Return the [x, y] coordinate for the center point of the cell that contains the specified text.  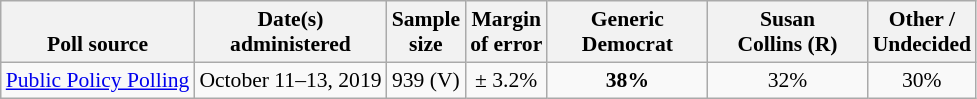
Date(s)administered [290, 32]
Poll source [98, 32]
32% [787, 80]
October 11–13, 2019 [290, 80]
SusanCollins (R) [787, 32]
Other /Undecided [922, 32]
GenericDemocrat [627, 32]
Samplesize [426, 32]
± 3.2% [506, 80]
939 (V) [426, 80]
30% [922, 80]
Marginof error [506, 32]
38% [627, 80]
Public Policy Polling [98, 80]
